Determine the [x, y] coordinate at the center of the cell enclosing the given text.  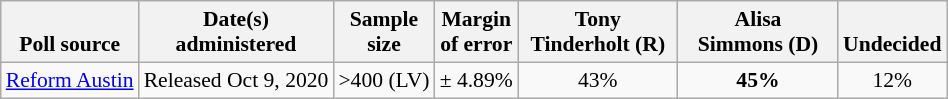
43% [598, 80]
Samplesize [384, 32]
Date(s)administered [236, 32]
>400 (LV) [384, 80]
Poll source [70, 32]
Reform Austin [70, 80]
± 4.89% [476, 80]
TonyTinderholt (R) [598, 32]
AlisaSimmons (D) [758, 32]
Released Oct 9, 2020 [236, 80]
45% [758, 80]
Undecided [892, 32]
Marginof error [476, 32]
12% [892, 80]
